Locate the cell with the specified text and output its (X, Y) center coordinate. 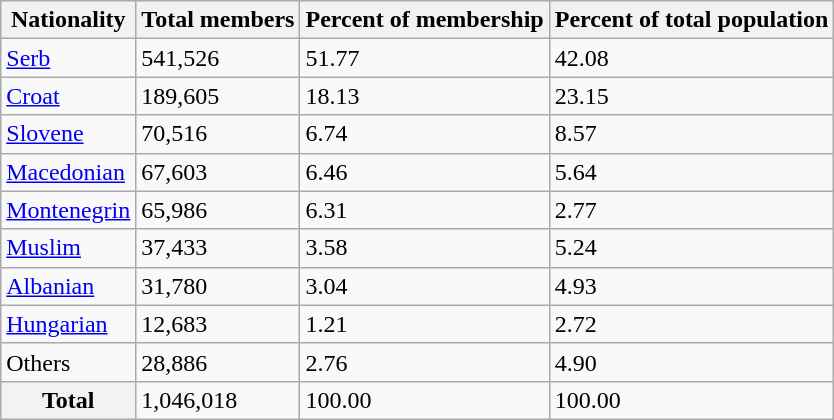
23.15 (692, 96)
Croat (68, 96)
5.64 (692, 172)
2.77 (692, 210)
5.24 (692, 248)
189,605 (218, 96)
67,603 (218, 172)
Serb (68, 58)
8.57 (692, 134)
Others (68, 362)
18.13 (424, 96)
Montenegrin (68, 210)
42.08 (692, 58)
3.58 (424, 248)
37,433 (218, 248)
Hungarian (68, 324)
541,526 (218, 58)
70,516 (218, 134)
12,683 (218, 324)
Total (68, 400)
31,780 (218, 286)
Slovene (68, 134)
4.90 (692, 362)
6.46 (424, 172)
1,046,018 (218, 400)
2.76 (424, 362)
28,886 (218, 362)
1.21 (424, 324)
6.74 (424, 134)
Nationality (68, 20)
Percent of membership (424, 20)
2.72 (692, 324)
Macedonian (68, 172)
4.93 (692, 286)
Total members (218, 20)
51.77 (424, 58)
3.04 (424, 286)
65,986 (218, 210)
Muslim (68, 248)
Percent of total population (692, 20)
Albanian (68, 286)
6.31 (424, 210)
